For the text-containing cell, return its midpoint in [x, y] coordinate format. 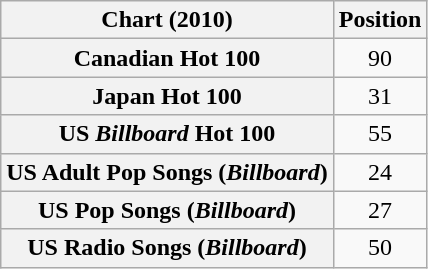
US Billboard Hot 100 [167, 134]
Japan Hot 100 [167, 96]
Chart (2010) [167, 20]
24 [380, 172]
31 [380, 96]
50 [380, 248]
90 [380, 58]
Position [380, 20]
Canadian Hot 100 [167, 58]
US Radio Songs (Billboard) [167, 248]
US Pop Songs (Billboard) [167, 210]
55 [380, 134]
27 [380, 210]
US Adult Pop Songs (Billboard) [167, 172]
